Search for the cell housing the specified text and yield its [X, Y] center coordinate. 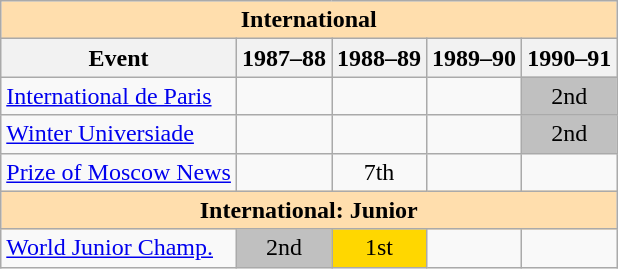
International [309, 20]
Event [119, 58]
1989–90 [474, 58]
1988–89 [380, 58]
1987–88 [284, 58]
Prize of Moscow News [119, 172]
7th [380, 172]
International: Junior [309, 210]
1990–91 [570, 58]
World Junior Champ. [119, 248]
International de Paris [119, 96]
Winter Universiade [119, 134]
1st [380, 248]
